Pinpoint the cell where the given text exists, returning its [X, Y] midpoint coordinate. 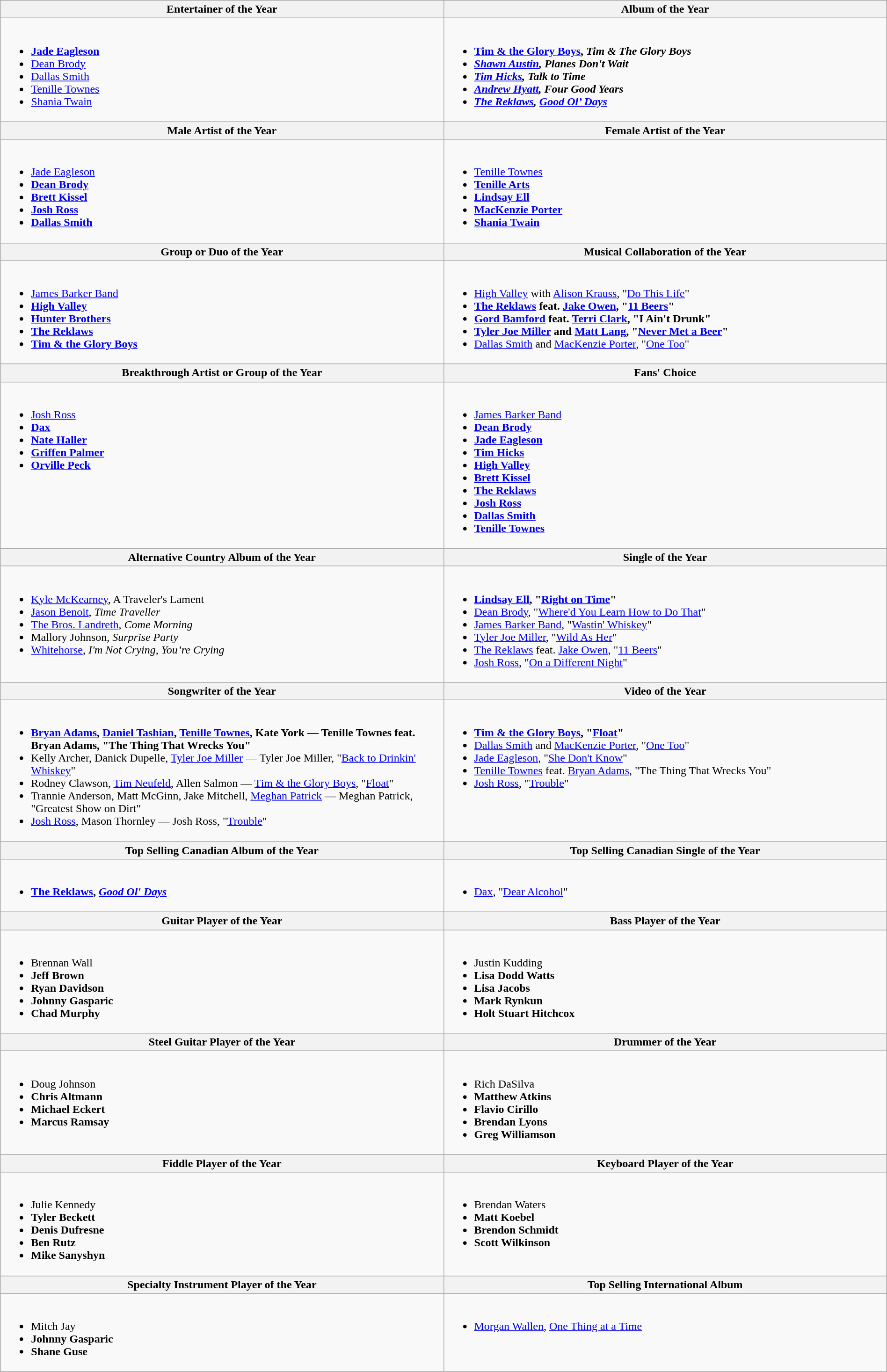
Fans' Choice [665, 373]
Jade EaglesonDean BrodyDallas SmithTenille TownesShania Twain [222, 70]
Top Selling International Album [665, 1285]
The Reklaws, Good Ol' Days [222, 886]
Female Artist of the Year [665, 131]
Male Artist of the Year [222, 131]
Single of the Year [665, 557]
Jade EaglesonDean BrodyBrett KisselJosh RossDallas Smith [222, 191]
James Barker BandHigh ValleyHunter BrothersThe ReklawsTim & the Glory Boys [222, 312]
Specialty Instrument Player of the Year [222, 1285]
Julie KennedyTyler BeckettDenis DufresneBen RutzMike Sanyshyn [222, 1224]
Album of the Year [665, 9]
Drummer of the Year [665, 1042]
Justin KuddingLisa Dodd WattsLisa JacobsMark RynkunHolt Stuart Hitchcox [665, 981]
Doug JohnsonChris AltmannMichael EckertMarcus Ramsay [222, 1103]
Top Selling Canadian Single of the Year [665, 850]
Songwriter of the Year [222, 691]
Brendan WatersMatt KoebelBrendon SchmidtScott Wilkinson [665, 1224]
Rich DaSilvaMatthew AtkinsFlavio CirilloBrendan LyonsGreg Williamson [665, 1103]
Video of the Year [665, 691]
Tenille TownesTenille ArtsLindsay EllMacKenzie PorterShania Twain [665, 191]
Morgan Wallen, One Thing at a Time [665, 1332]
Guitar Player of the Year [222, 921]
Steel Guitar Player of the Year [222, 1042]
Fiddle Player of the Year [222, 1163]
Musical Collaboration of the Year [665, 252]
Mitch JayJohnny GasparicShane Guse [222, 1332]
Brennan WallJeff BrownRyan DavidsonJohnny GasparicChad Murphy [222, 981]
Bass Player of the Year [665, 921]
Josh RossDaxNate HallerGriffen PalmerOrville Peck [222, 465]
James Barker BandDean BrodyJade EaglesonTim HicksHigh ValleyBrett KisselThe ReklawsJosh RossDallas SmithTenille Townes [665, 465]
Dax, "Dear Alcohol" [665, 886]
Group or Duo of the Year [222, 252]
Alternative Country Album of the Year [222, 557]
Breakthrough Artist or Group of the Year [222, 373]
Keyboard Player of the Year [665, 1163]
Entertainer of the Year [222, 9]
Top Selling Canadian Album of the Year [222, 850]
